Output the [x, y] coordinate of the center of the cell containing the given text.  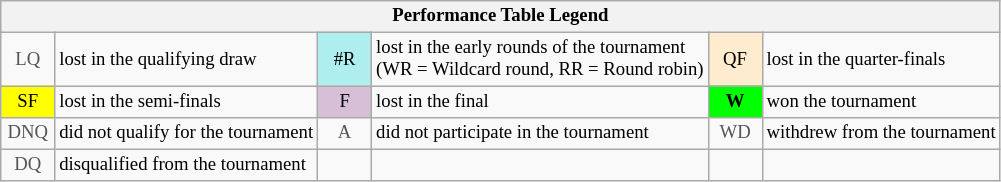
#R [345, 60]
WD [735, 134]
F [345, 102]
lost in the quarter-finals [881, 60]
DNQ [28, 134]
A [345, 134]
W [735, 102]
QF [735, 60]
did not participate in the tournament [540, 134]
LQ [28, 60]
lost in the early rounds of the tournament(WR = Wildcard round, RR = Round robin) [540, 60]
DQ [28, 166]
Performance Table Legend [500, 16]
lost in the qualifying draw [186, 60]
won the tournament [881, 102]
did not qualify for the tournament [186, 134]
withdrew from the tournament [881, 134]
disqualified from the tournament [186, 166]
lost in the semi-finals [186, 102]
SF [28, 102]
lost in the final [540, 102]
